Scan for the cell matching the given text and deliver its (X, Y) coordinate at center. 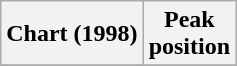
Chart (1998) (72, 34)
Peakposition (189, 34)
